Output the (X, Y) coordinate of the center of the cell containing the given text.  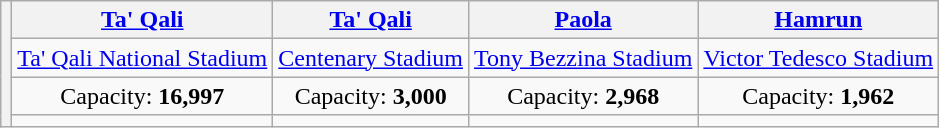
Hamrun (818, 20)
Capacity: 2,968 (584, 96)
Capacity: 1,962 (818, 96)
Centenary Stadium (371, 58)
Capacity: 3,000 (371, 96)
Tony Bezzina Stadium (584, 58)
Capacity: 16,997 (142, 96)
Victor Tedesco Stadium (818, 58)
Paola (584, 20)
Ta' Qali National Stadium (142, 58)
